Extract the (x, y) coordinate from the center of the cell holding the provided text.  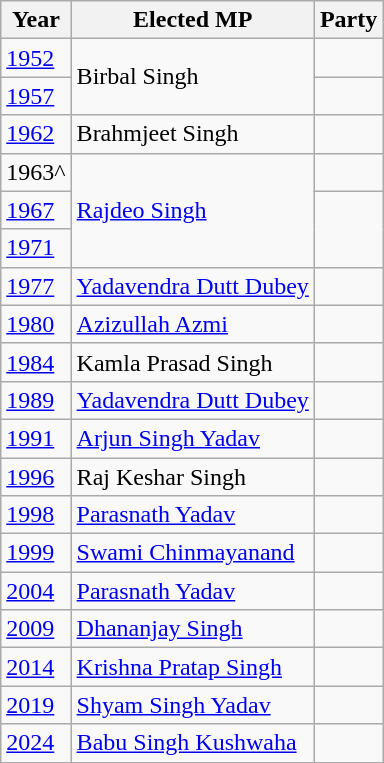
1980 (36, 324)
1998 (36, 515)
Babu Singh Kushwaha (192, 743)
2009 (36, 629)
1963^ (36, 172)
Birbal Singh (192, 77)
1957 (36, 96)
Arjun Singh Yadav (192, 438)
Swami Chinmayanand (192, 553)
2014 (36, 667)
2004 (36, 591)
1952 (36, 58)
Party (348, 20)
2024 (36, 743)
Rajdeo Singh (192, 210)
Krishna Pratap Singh (192, 667)
1977 (36, 286)
1971 (36, 248)
Brahmjeet Singh (192, 134)
2019 (36, 705)
1996 (36, 477)
1999 (36, 553)
1989 (36, 400)
Kamla Prasad Singh (192, 362)
1962 (36, 134)
Shyam Singh Yadav (192, 705)
Elected MP (192, 20)
Raj Keshar Singh (192, 477)
1984 (36, 362)
1967 (36, 210)
Year (36, 20)
Dhananjay Singh (192, 629)
1991 (36, 438)
Azizullah Azmi (192, 324)
